Output the [x, y] coordinate of the center of the cell containing the given text.  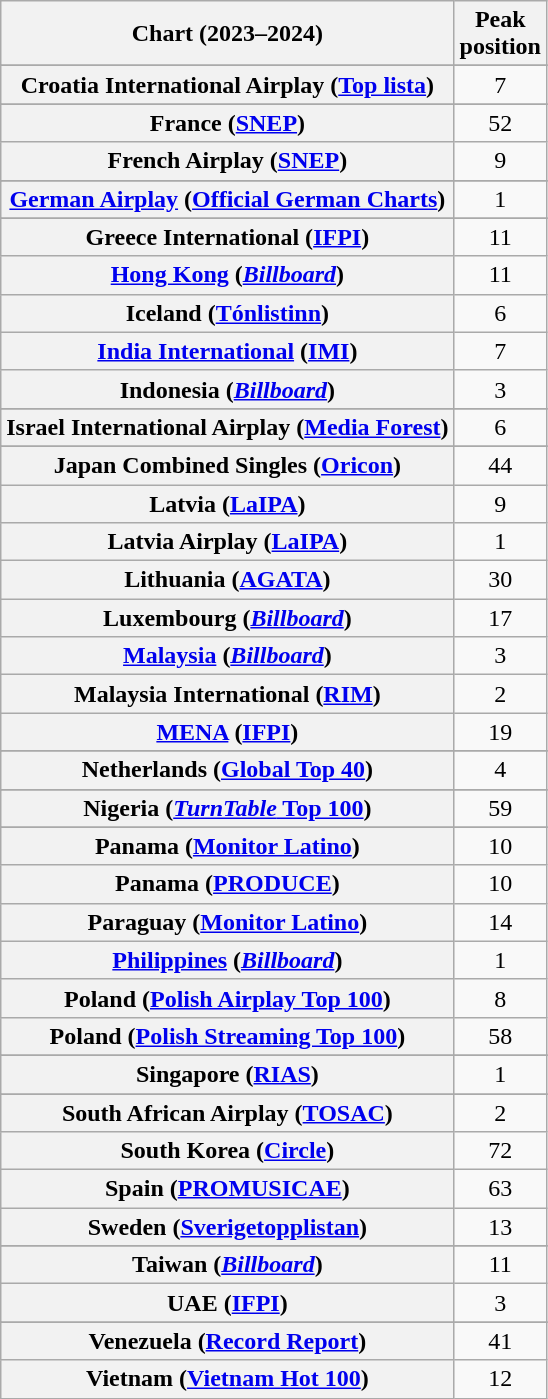
Israel International Airplay (Media Forest) [228, 427]
30 [500, 580]
Latvia Airplay (LaIPA) [228, 542]
58 [500, 1036]
German Airplay (Official German Charts) [228, 199]
72 [500, 1151]
Spain (PROMUSICAE) [228, 1189]
Japan Combined Singles (Oricon) [228, 465]
Sweden (Sverigetopplistan) [228, 1227]
Malaysia (Billboard) [228, 656]
Vietnam (Vietnam Hot 100) [228, 1379]
41 [500, 1341]
44 [500, 465]
Taiwan (Billboard) [228, 1265]
4 [500, 770]
14 [500, 922]
19 [500, 732]
Lithuania (AGATA) [228, 580]
Singapore (RIAS) [228, 1074]
Croatia International Airplay (Top lista) [228, 85]
Netherlands (Global Top 40) [228, 770]
Panama (PRODUCE) [228, 884]
France (SNEP) [228, 123]
Poland (Polish Streaming Top 100) [228, 1036]
Indonesia (Billboard) [228, 389]
63 [500, 1189]
Iceland (Tónlistinn) [228, 313]
Luxembourg (Billboard) [228, 618]
MENA (IFPI) [228, 732]
Venezuela (Record Report) [228, 1341]
Poland (Polish Airplay Top 100) [228, 998]
Paraguay (Monitor Latino) [228, 922]
South Korea (Circle) [228, 1151]
Greece International (IFPI) [228, 237]
Philippines (Billboard) [228, 960]
Malaysia International (RIM) [228, 694]
59 [500, 808]
Chart (2023–2024) [228, 34]
Peakposition [500, 34]
17 [500, 618]
Latvia (LaIPA) [228, 503]
Panama (Monitor Latino) [228, 846]
12 [500, 1379]
Nigeria (TurnTable Top 100) [228, 808]
UAE (IFPI) [228, 1303]
India International (IMI) [228, 351]
52 [500, 123]
13 [500, 1227]
South African Airplay (TOSAC) [228, 1113]
8 [500, 998]
French Airplay (SNEP) [228, 161]
Hong Kong (Billboard) [228, 275]
